Return (x, y) of the center of cell containing provided text 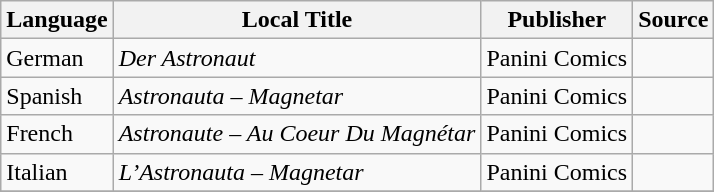
German (57, 58)
Source (674, 20)
Spanish (57, 96)
Astronauta – Magnetar (297, 96)
Italian (57, 172)
Publisher (557, 20)
French (57, 134)
L’Astronauta – Magnetar (297, 172)
Local Title (297, 20)
Der Astronaut (297, 58)
Language (57, 20)
Astronaute – Au Coeur Du Magnétar (297, 134)
